Provide the (X, Y) coordinate of the cell's center where the given text is located.  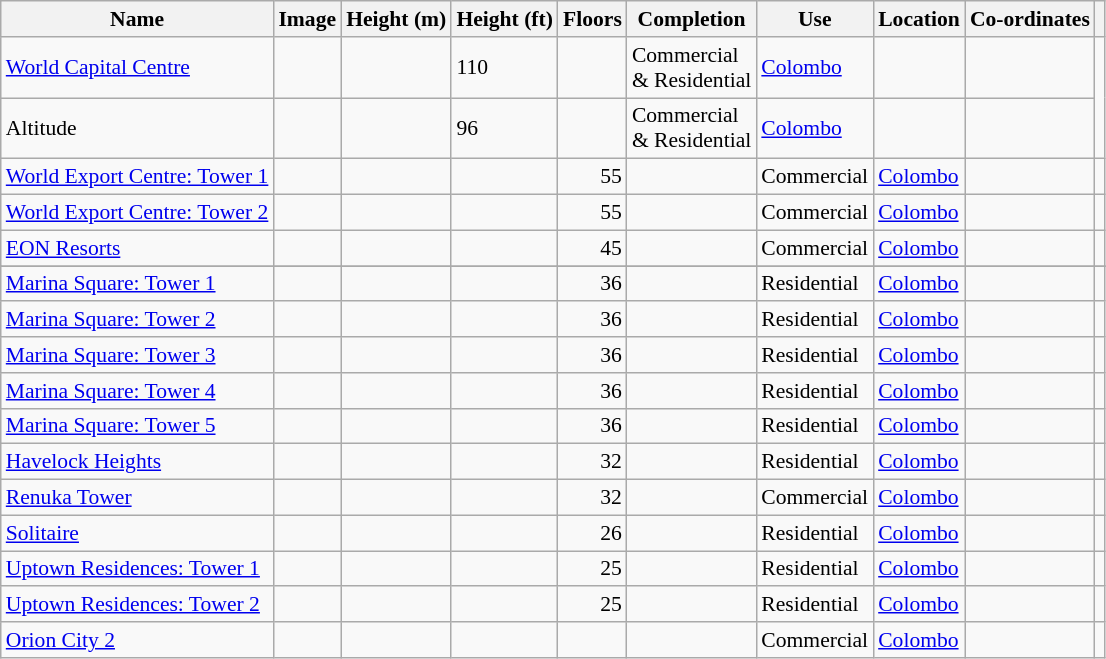
Uptown Residences: Tower 1 (138, 569)
Completion (692, 19)
Location (919, 19)
Co-ordinates (1030, 19)
Marina Square: Tower 4 (138, 391)
Altitude (138, 128)
Solitaire (138, 533)
EON Resorts (138, 248)
Marina Square: Tower 1 (138, 284)
Uptown Residences: Tower 2 (138, 605)
Floors (592, 19)
45 (592, 248)
Orion City 2 (138, 640)
96 (504, 128)
Marina Square: Tower 2 (138, 320)
Havelock Heights (138, 462)
World Capital Centre (138, 68)
Renuka Tower (138, 498)
World Export Centre: Tower 2 (138, 213)
World Export Centre: Tower 1 (138, 177)
Height (m) (396, 19)
Marina Square: Tower 5 (138, 426)
Name (138, 19)
26 (592, 533)
Use (814, 19)
Marina Square: Tower 3 (138, 355)
Image (307, 19)
Height (ft) (504, 19)
110 (504, 68)
